Pinpoint the cell where the given text exists, returning its (X, Y) midpoint coordinate. 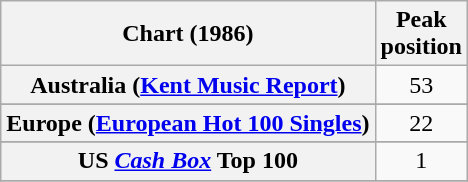
US Cash Box Top 100 (188, 161)
1 (421, 161)
Chart (1986) (188, 34)
Peakposition (421, 34)
22 (421, 123)
Australia (Kent Music Report) (188, 85)
53 (421, 85)
Europe (European Hot 100 Singles) (188, 123)
